Detect which cell encompasses the target text, then output its [x, y] center coordinate. 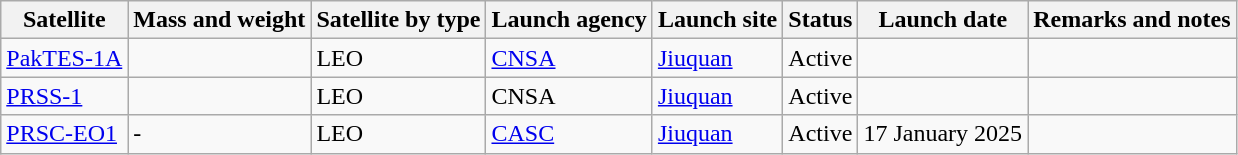
17 January 2025 [943, 134]
Satellite [64, 20]
Launch date [943, 20]
PRSS-1 [64, 96]
CASC [569, 134]
Remarks and notes [1132, 20]
PakTES-1A [64, 58]
Launch agency [569, 20]
Status [820, 20]
PRSC-EO1 [64, 134]
Satellite by type [398, 20]
Mass and weight [220, 20]
- [220, 134]
Launch site [717, 20]
